Return the (X, Y) coordinate for the center point of the cell that contains the specified text.  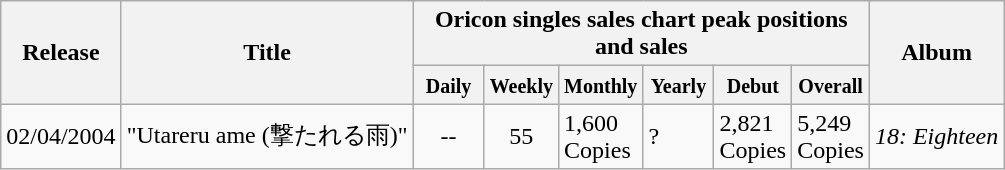
18: Eighteen (936, 136)
? (678, 136)
Album (936, 52)
02/04/2004 (61, 136)
-- (448, 136)
1,600 Copies (601, 136)
Overall (831, 85)
Release (61, 52)
5,249 Copies (831, 136)
Oricon singles sales chart peak positions and sales (641, 34)
2,821 Copies (753, 136)
55 (521, 136)
Monthly (601, 85)
Debut (753, 85)
Yearly (678, 85)
Daily (448, 85)
Weekly (521, 85)
"Utareru ame (撃たれる雨)" (267, 136)
Title (267, 52)
